From the cell containing the given text, extract its center point as [x, y] coordinate. 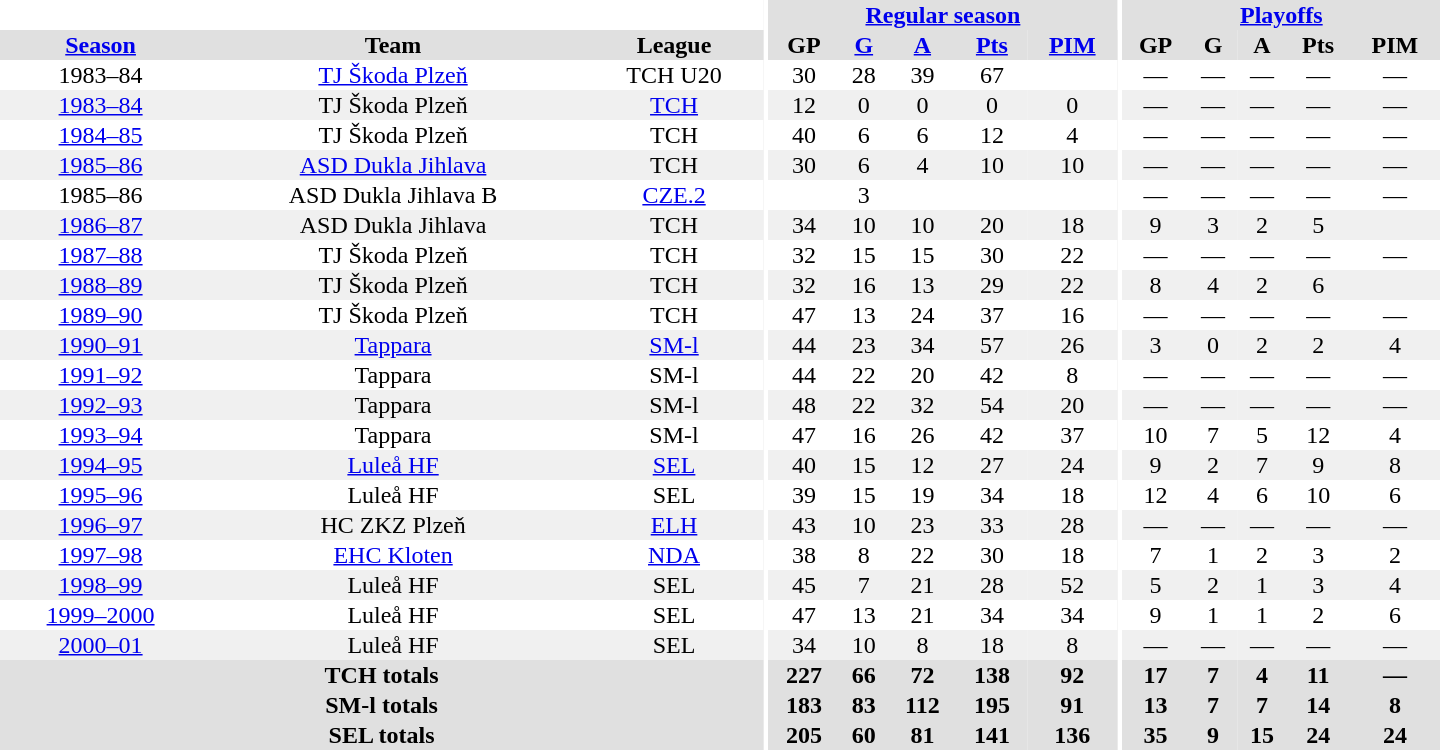
66 [864, 675]
1992–93 [100, 405]
27 [992, 465]
54 [992, 405]
136 [1072, 735]
17 [1156, 675]
1998–99 [100, 585]
48 [804, 405]
43 [804, 525]
60 [864, 735]
52 [1072, 585]
67 [992, 75]
1999–2000 [100, 615]
ELH [674, 525]
1993–94 [100, 435]
38 [804, 555]
183 [804, 705]
138 [992, 675]
92 [1072, 675]
81 [922, 735]
205 [804, 735]
72 [922, 675]
29 [992, 285]
NDA [674, 555]
19 [922, 495]
TCH U20 [674, 75]
Playoffs [1282, 15]
1997–98 [100, 555]
1990–91 [100, 345]
1991–92 [100, 375]
91 [1072, 705]
HC ZKZ Plzeň [393, 525]
227 [804, 675]
45 [804, 585]
SEL totals [382, 735]
1984–85 [100, 135]
SM-l totals [382, 705]
1994–95 [100, 465]
195 [992, 705]
ASD Dukla Jihlava B [393, 195]
CZE.2 [674, 195]
1995–96 [100, 495]
Season [100, 45]
League [674, 45]
Team [393, 45]
1988–89 [100, 285]
14 [1318, 705]
33 [992, 525]
Regular season [944, 15]
35 [1156, 735]
141 [992, 735]
1987–88 [100, 255]
1996–97 [100, 525]
1989–90 [100, 315]
1986–87 [100, 225]
83 [864, 705]
11 [1318, 675]
EHC Kloten [393, 555]
2000–01 [100, 645]
57 [992, 345]
112 [922, 705]
TCH totals [382, 675]
